Capture the cell that displays the provided text and extract its (x, y) central coordinate. 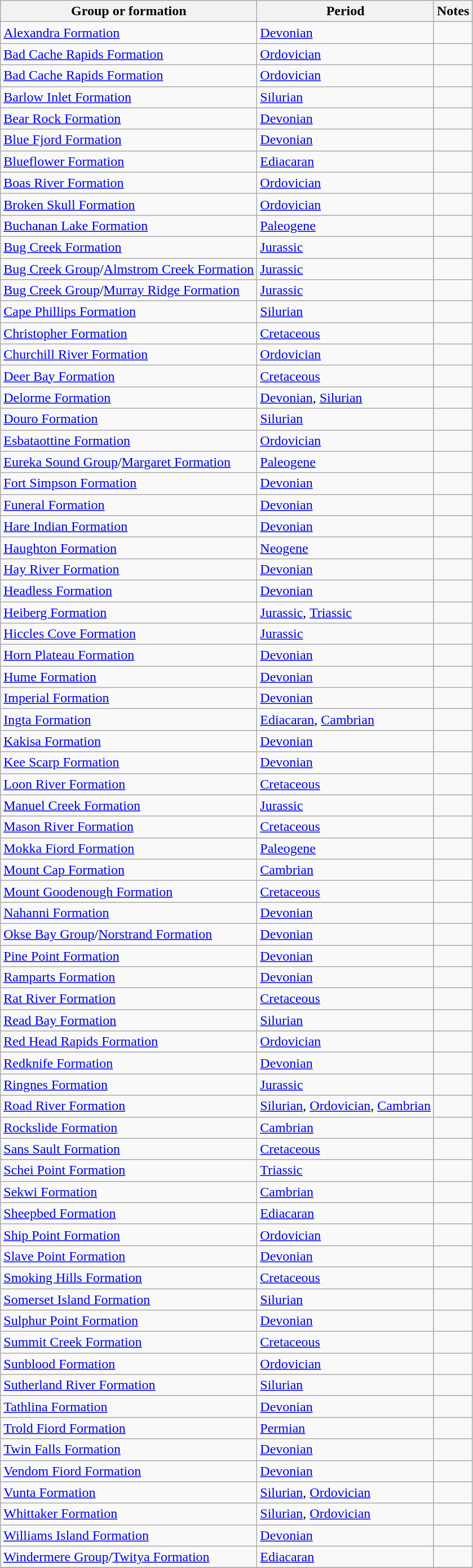
Okse Bay Group/Norstrand Formation (129, 934)
Hay River Formation (129, 569)
Fort Simpson Formation (129, 483)
Hare Indian Formation (129, 526)
Sutherland River Formation (129, 1385)
Slave Point Formation (129, 1256)
Mokka Fiord Formation (129, 848)
Mount Cap Formation (129, 870)
Somerset Island Formation (129, 1299)
Hume Formation (129, 677)
Vunta Formation (129, 1492)
Nahanni Formation (129, 913)
Haughton Formation (129, 548)
Pine Point Formation (129, 956)
Blueflower Formation (129, 161)
Bug Creek Group/Murray Ridge Formation (129, 290)
Bug Creek Formation (129, 247)
Devonian, Silurian (346, 398)
Headless Formation (129, 591)
Red Head Rapids Formation (129, 1042)
Alexandra Formation (129, 33)
Churchill River Formation (129, 355)
Ediacaran, Cambrian (346, 720)
Manuel Creek Formation (129, 805)
Horn Plateau Formation (129, 655)
Windermere Group/Twitya Formation (129, 1557)
Rat River Formation (129, 999)
Eureka Sound Group/Margaret Formation (129, 462)
Bug Creek Group/Almstrom Creek Formation (129, 269)
Sunblood Formation (129, 1364)
Ingta Formation (129, 720)
Hiccles Cove Formation (129, 634)
Heiberg Formation (129, 612)
Boas River Formation (129, 183)
Smoking Hills Formation (129, 1278)
Kakisa Formation (129, 741)
Sheepbed Formation (129, 1213)
Schei Point Formation (129, 1170)
Trold Fiord Formation (129, 1428)
Summit Creek Formation (129, 1342)
Imperial Formation (129, 698)
Vendom Fiord Formation (129, 1471)
Christopher Formation (129, 333)
Read Bay Formation (129, 1020)
Triassic (346, 1170)
Ship Point Formation (129, 1235)
Blue Fjord Formation (129, 140)
Cape Phillips Formation (129, 312)
Mason River Formation (129, 827)
Tathlina Formation (129, 1407)
Sekwi Formation (129, 1192)
Notes (453, 11)
Neogene (346, 548)
Permian (346, 1428)
Sans Sault Formation (129, 1149)
Douro Formation (129, 419)
Jurassic, Triassic (346, 612)
Deer Bay Formation (129, 376)
Kee Scarp Formation (129, 763)
Ramparts Formation (129, 977)
Ringnes Formation (129, 1085)
Broken Skull Formation (129, 204)
Road River Formation (129, 1106)
Silurian, Ordovician, Cambrian (346, 1106)
Rockslide Formation (129, 1127)
Williams Island Formation (129, 1535)
Group or formation (129, 11)
Esbataottine Formation (129, 441)
Mount Goodenough Formation (129, 891)
Loon River Formation (129, 784)
Redknife Formation (129, 1063)
Delorme Formation (129, 398)
Funeral Formation (129, 505)
Whittaker Formation (129, 1514)
Barlow Inlet Formation (129, 97)
Sulphur Point Formation (129, 1321)
Bear Rock Formation (129, 118)
Twin Falls Formation (129, 1450)
Period (346, 11)
Buchanan Lake Formation (129, 226)
